Identify which cell holds the provided text, then report its [X, Y] central coordinate. 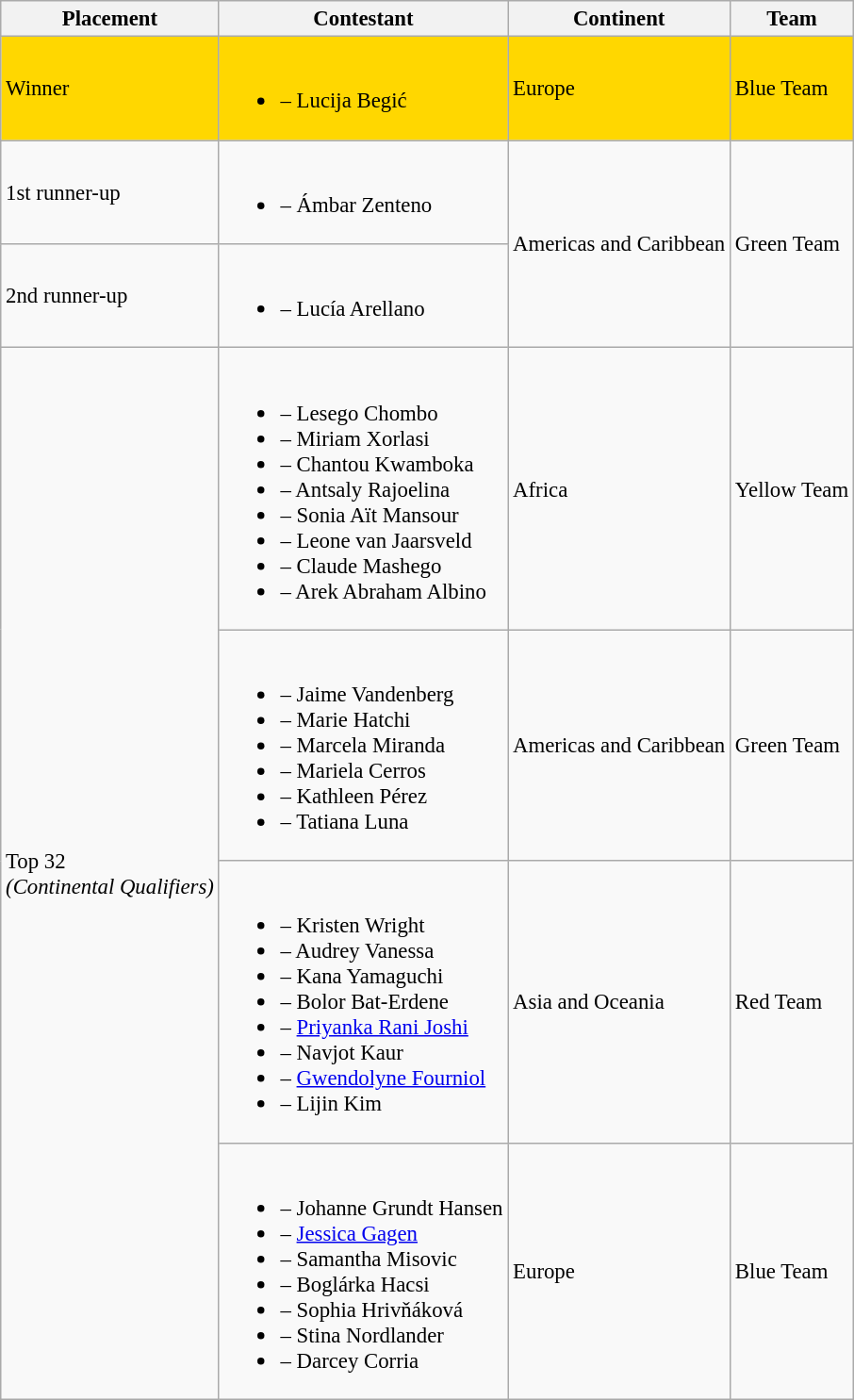
2nd runner-up [109, 296]
Continent [619, 19]
Contestant [364, 19]
Winner [109, 89]
Team [792, 19]
Asia and Oceania [619, 1001]
– Jaime Vandenberg – Marie Hatchi – Marcela Miranda – Mariela Cerros – Kathleen Pérez – Tatiana Luna [364, 745]
1st runner-up [109, 192]
– Lucía Arellano [364, 296]
Yellow Team [792, 488]
Africa [619, 488]
– Ámbar Zenteno [364, 192]
– Kristen Wright – Audrey Vanessa – Kana Yamaguchi – Bolor Bat-Erdene – Priyanka Rani Joshi – Navjot Kaur – Gwendolyne Fourniol – Lijin Kim [364, 1001]
Top 32(Continental Qualifiers) [109, 874]
– Lucija Begić [364, 89]
Red Team [792, 1001]
– Johanne Grundt Hansen – Jessica Gagen – Samantha Misovic – Boglárka Hacsi – Sophia Hrivňáková – Stina Nordlander – Darcey Corria [364, 1271]
Placement [109, 19]
